Extract the (X, Y) coordinate from the center of the cell holding the provided text.  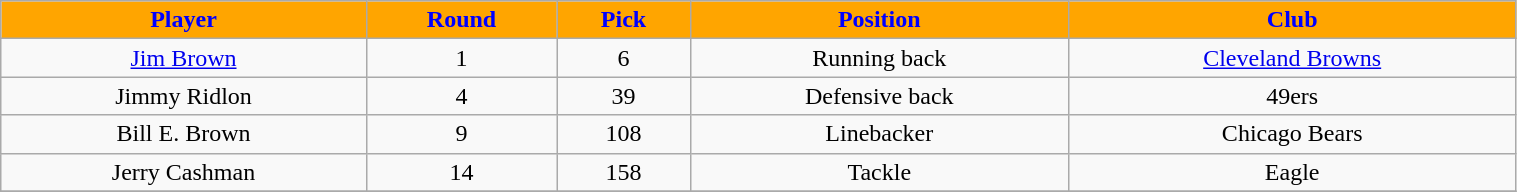
Bill E. Brown (184, 134)
4 (461, 96)
Pick (624, 20)
39 (624, 96)
Tackle (879, 172)
Jimmy Ridlon (184, 96)
158 (624, 172)
Chicago Bears (1292, 134)
Linebacker (879, 134)
49ers (1292, 96)
Jim Brown (184, 58)
Eagle (1292, 172)
Round (461, 20)
Position (879, 20)
Player (184, 20)
Cleveland Browns (1292, 58)
Defensive back (879, 96)
1 (461, 58)
14 (461, 172)
Running back (879, 58)
108 (624, 134)
Jerry Cashman (184, 172)
Club (1292, 20)
6 (624, 58)
9 (461, 134)
